Return the (x, y) coordinate for the center point of the cell that contains the specified text.  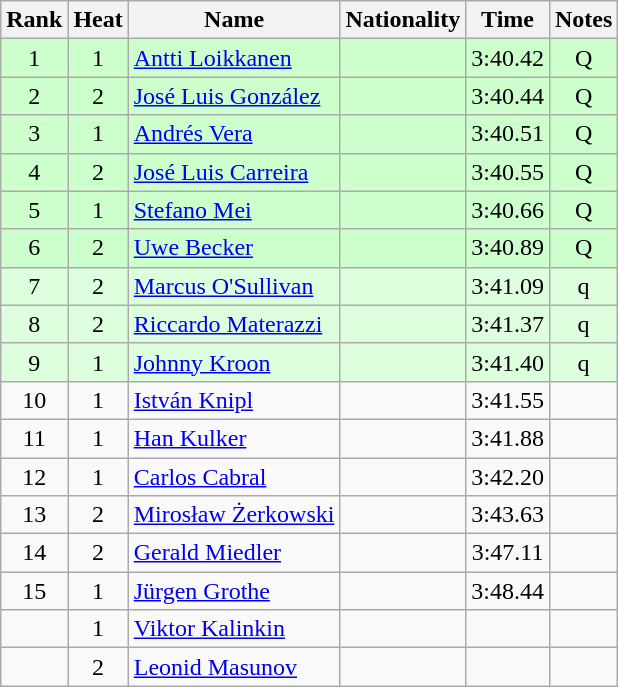
15 (34, 591)
3:40.55 (508, 172)
3:43.63 (508, 515)
Rank (34, 20)
Nationality (403, 20)
3:41.55 (508, 400)
14 (34, 553)
4 (34, 172)
5 (34, 210)
Carlos Cabral (234, 477)
3:42.20 (508, 477)
10 (34, 400)
3:41.40 (508, 362)
13 (34, 515)
9 (34, 362)
3 (34, 134)
Antti Loikkanen (234, 58)
Gerald Miedler (234, 553)
Marcus O'Sullivan (234, 286)
José Luis Carreira (234, 172)
7 (34, 286)
3:40.42 (508, 58)
3:40.89 (508, 248)
Notes (583, 20)
11 (34, 438)
Time (508, 20)
6 (34, 248)
3:40.66 (508, 210)
3:47.11 (508, 553)
Han Kulker (234, 438)
José Luis González (234, 96)
Uwe Becker (234, 248)
Viktor Kalinkin (234, 629)
Heat (98, 20)
Jürgen Grothe (234, 591)
István Knipl (234, 400)
Johnny Kroon (234, 362)
3:40.51 (508, 134)
Mirosław Żerkowski (234, 515)
3:40.44 (508, 96)
3:41.37 (508, 324)
Riccardo Materazzi (234, 324)
12 (34, 477)
Stefano Mei (234, 210)
8 (34, 324)
Andrés Vera (234, 134)
Leonid Masunov (234, 667)
Name (234, 20)
3:41.88 (508, 438)
3:41.09 (508, 286)
3:48.44 (508, 591)
